Detect which cell encompasses the target text, then output its (x, y) center coordinate. 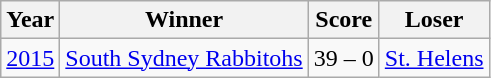
St. Helens (434, 58)
Winner (184, 20)
Score (344, 20)
South Sydney Rabbitohs (184, 58)
39 – 0 (344, 58)
Year (30, 20)
Loser (434, 20)
2015 (30, 58)
